From the cell containing the given text, extract its center point as (x, y) coordinate. 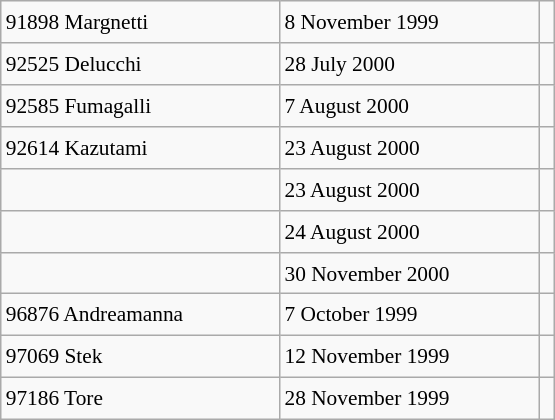
28 July 2000 (409, 64)
91898 Margnetti (140, 22)
7 October 1999 (409, 315)
92614 Kazutami (140, 148)
97069 Stek (140, 357)
92525 Delucchi (140, 64)
97186 Tore (140, 399)
12 November 1999 (409, 357)
92585 Fumagalli (140, 106)
8 November 1999 (409, 22)
30 November 2000 (409, 273)
28 November 1999 (409, 399)
7 August 2000 (409, 106)
96876 Andreamanna (140, 315)
24 August 2000 (409, 231)
